Capture the cell that displays the provided text and extract its [x, y] central coordinate. 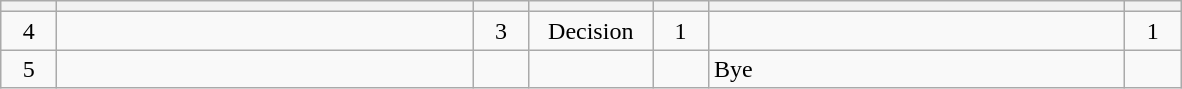
5 [29, 69]
Decision [591, 31]
Bye [917, 69]
3 [501, 31]
4 [29, 31]
